Return [x, y] of the center of cell containing provided text 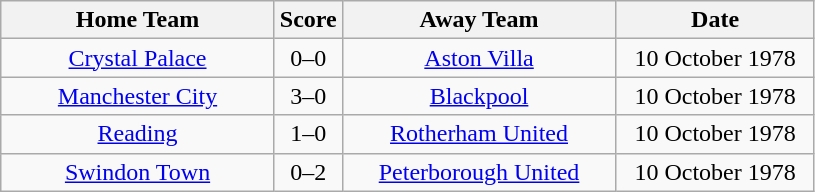
3–0 [308, 96]
Date [716, 20]
Peterborough United [479, 172]
Aston Villa [479, 58]
Score [308, 20]
Manchester City [138, 96]
Crystal Palace [138, 58]
0–2 [308, 172]
Blackpool [479, 96]
1–0 [308, 134]
Swindon Town [138, 172]
Away Team [479, 20]
Home Team [138, 20]
0–0 [308, 58]
Reading [138, 134]
Rotherham United [479, 134]
